Output the (x, y) coordinate of the center of the cell containing the given text.  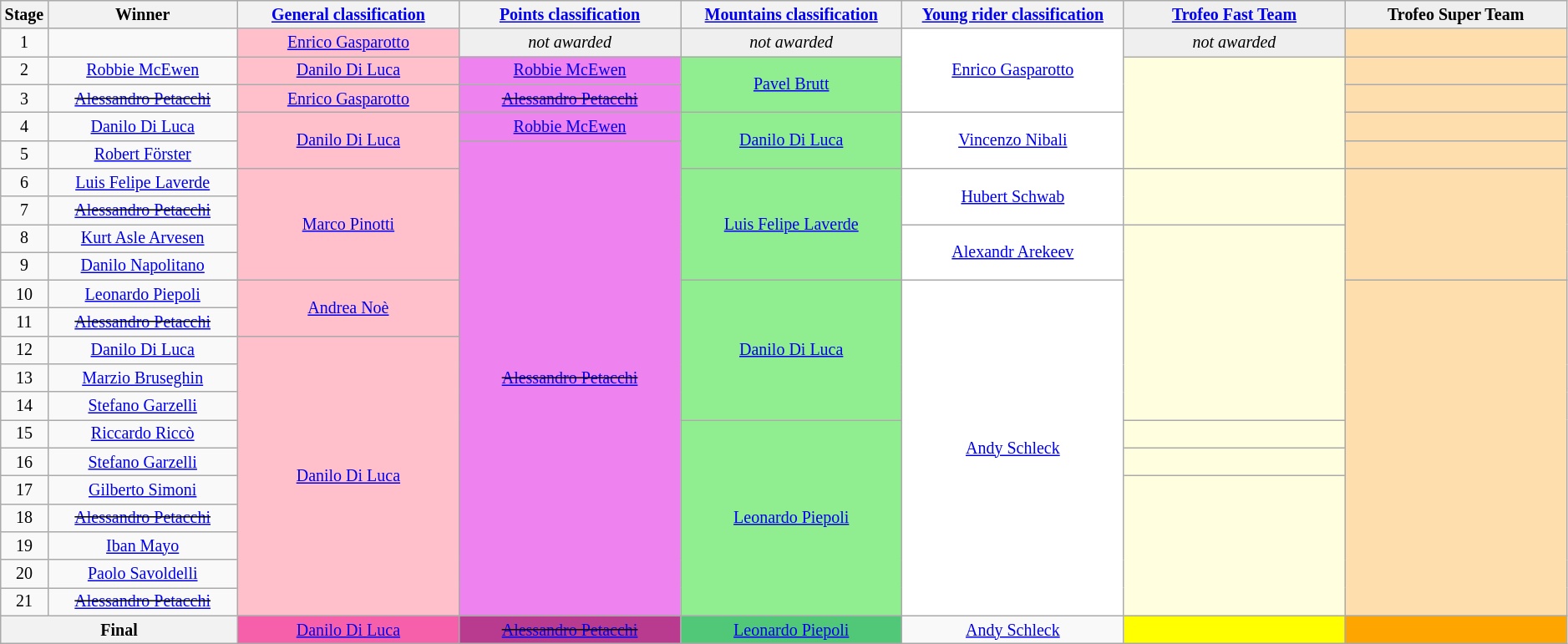
9 (24, 266)
16 (24, 463)
Trofeo Super Team (1455, 15)
Young rider classification (1012, 15)
Stage (24, 15)
12 (24, 351)
1 (24, 43)
8 (24, 239)
Final (119, 630)
Marzio Bruseghin (142, 378)
Pavel Brutt (792, 85)
3 (24, 99)
Kurt Asle Arvesen (142, 239)
Hubert Schwab (1012, 197)
21 (24, 601)
Riccardo Riccò (142, 434)
Vincenzo Nibali (1012, 140)
14 (24, 406)
17 (24, 489)
11 (24, 322)
Robert Förster (142, 154)
19 (24, 546)
18 (24, 518)
Trofeo Fast Team (1235, 15)
10 (24, 294)
Iban Mayo (142, 546)
Andrea Noè (348, 309)
Gilberto Simoni (142, 489)
Winner (142, 15)
7 (24, 210)
6 (24, 182)
Points classification (570, 15)
Marco Pinotti (348, 225)
General classification (348, 15)
Danilo Napolitano (142, 266)
2 (24, 70)
4 (24, 127)
15 (24, 434)
Paolo Savoldelli (142, 573)
Alexandr Arekeev (1012, 252)
5 (24, 154)
Mountains classification (792, 15)
20 (24, 573)
13 (24, 378)
